From the cell containing the given text, extract its center point as [X, Y] coordinate. 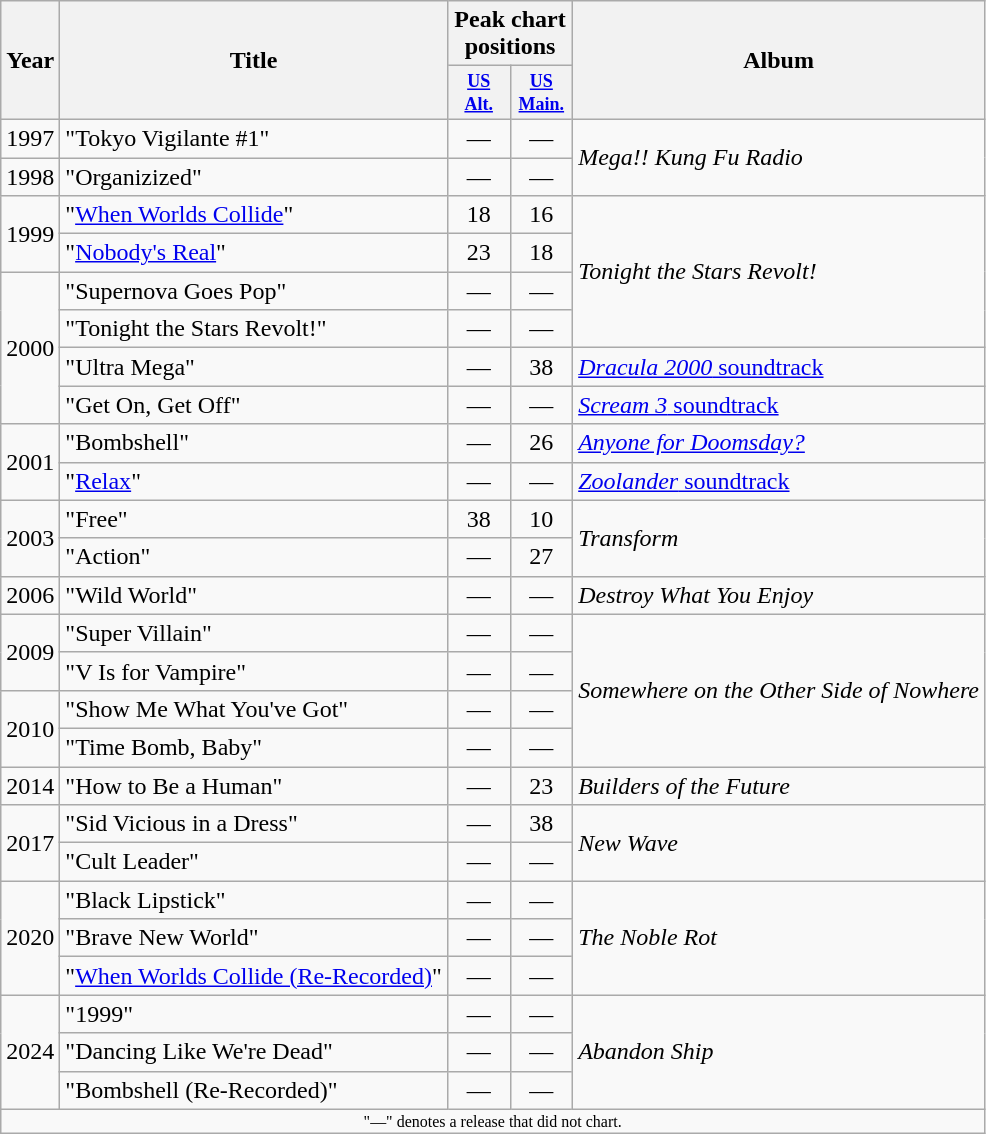
"Bombshell" [254, 443]
"Action" [254, 557]
"Cult Leader" [254, 862]
Peak chart positions [510, 34]
2010 [30, 728]
2009 [30, 652]
2014 [30, 786]
Tonight the Stars Revolt! [779, 272]
"Show Me What You've Got" [254, 709]
2006 [30, 595]
"When Worlds Collide" [254, 215]
"Wild World" [254, 595]
16 [542, 215]
"Black Lipstick" [254, 900]
"Free" [254, 519]
"Nobody's Real" [254, 253]
"When Worlds Collide (Re-Recorded)" [254, 976]
"Supernova Goes Pop" [254, 291]
"Brave New World" [254, 938]
"Bombshell (Re-Recorded)" [254, 1090]
Year [30, 60]
Builders of the Future [779, 786]
Transform [779, 538]
2001 [30, 462]
2000 [30, 348]
Mega!! Kung Fu Radio [779, 157]
2024 [30, 1052]
Somewhere on the Other Side of Nowhere [779, 690]
"1999" [254, 1014]
"Sid Vicious in a Dress" [254, 824]
"Tokyo Vigilante #1" [254, 138]
"Ultra Mega" [254, 367]
"Super Villain" [254, 633]
Dracula 2000 soundtrack [779, 367]
"How to Be a Human" [254, 786]
26 [542, 443]
2020 [30, 938]
Anyone for Doomsday? [779, 443]
Zoolander soundtrack [779, 481]
New Wave [779, 843]
Scream 3 soundtrack [779, 405]
"Get On, Get Off" [254, 405]
Album [779, 60]
1998 [30, 177]
1997 [30, 138]
"—" denotes a release that did not chart. [493, 1121]
"Organizized" [254, 177]
Destroy What You Enjoy [779, 595]
USAlt. [478, 93]
"Relax" [254, 481]
"Tonight the Stars Revolt!" [254, 329]
1999 [30, 234]
"V Is for Vampire" [254, 671]
"Dancing Like We're Dead" [254, 1052]
2017 [30, 843]
The Noble Rot [779, 938]
USMain. [542, 93]
"Time Bomb, Baby" [254, 747]
Abandon Ship [779, 1052]
Title [254, 60]
27 [542, 557]
10 [542, 519]
2003 [30, 538]
